Find where the given text appears and provide that cell's center as [X, Y] coordinate. 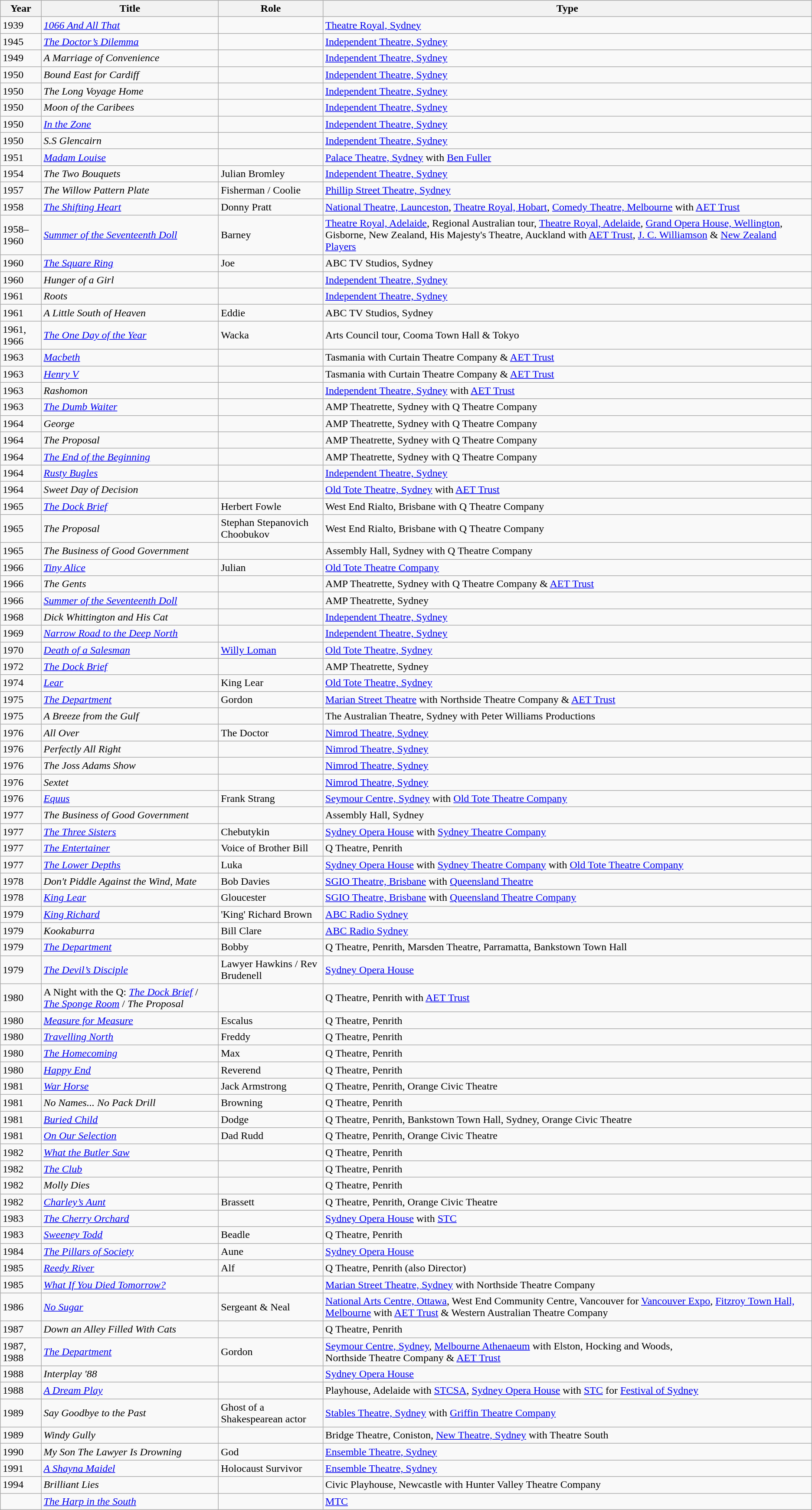
Tiny Alice [130, 568]
1984 [21, 1251]
Say Goodbye to the Past [130, 1413]
War Horse [130, 1087]
Narrow Road to the Deep North [130, 634]
Lawyer Hawkins / Rev Brudenell [271, 969]
Year [21, 9]
Rusty Bugles [130, 473]
S.S Glencairn [130, 141]
Barney [271, 235]
Sweet Day of Decision [130, 489]
Henry V [130, 374]
A Marriage of Convenience [130, 58]
Civic Playhouse, Newcastle with Hunter Valley Theatre Company [567, 1485]
Donny Pratt [271, 207]
Joe [271, 263]
Ghost of a Shakespearean actor [271, 1413]
Beadle [271, 1235]
A Night with the Q: The Dock Brief / The Sponge Room / The Proposal [130, 998]
Charley’s Aunt [130, 1202]
Palace Theatre, Sydney with Ben Fuller [567, 157]
Interplay '88 [130, 1374]
The Joss Adams Show [130, 765]
Madam Louise [130, 157]
Freddy [271, 1037]
Gloucester [271, 898]
The Doctor’s Dilemma [130, 42]
The Cherry Orchard [130, 1218]
Measure for Measure [130, 1020]
The Lower Depths [130, 865]
The Entertainer [130, 848]
Death of a Salesman [130, 650]
Marian Street Theatre, Sydney with Northside Theatre Company [567, 1284]
Equus [130, 799]
The One Day of the Year [130, 335]
Perfectly All Right [130, 749]
Frank Strang [271, 799]
The Shifting Heart [130, 207]
The Willow Pattern Plate [130, 190]
AMP Theatrette, Sydney with Q Theatre Company & AET Trust [567, 584]
1957 [21, 190]
Happy End [130, 1070]
Brilliant Lies [130, 1485]
Stables Theatre, Sydney with Griffin Theatre Company [567, 1413]
1990 [21, 1452]
Reedy River [130, 1268]
Down an Alley Filled With Cats [130, 1329]
MTC [567, 1501]
King Richard [130, 914]
Willy Loman [271, 650]
1958–1960 [21, 235]
The End of the Beginning [130, 456]
Travelling North [130, 1037]
Molly Dies [130, 1185]
1958 [21, 207]
Aune [271, 1251]
Q Theatre, Penrith (also Director) [567, 1268]
Roots [130, 296]
Old Tote Theatre Company [567, 568]
Fisherman / Coolie [271, 190]
Hunger of a Girl [130, 280]
Browning [271, 1103]
1970 [21, 650]
Stephan Stepanovich Choobukov [271, 528]
The Club [130, 1169]
Title [130, 9]
Reverend [271, 1070]
1987, 1988 [21, 1351]
Herbert Fowle [271, 506]
1987 [21, 1329]
1954 [21, 174]
On Our Selection [130, 1136]
Playhouse, Adelaide with STCSA, Sydney Opera House with STC for Festival of Sydney [567, 1391]
A Dream Play [130, 1391]
No Names... No Pack Drill [130, 1103]
Bob Davies [271, 881]
Voice of Brother Bill [271, 848]
1951 [21, 157]
Independent Theatre, Sydney with AET Trust [567, 391]
Assembly Hall, Sydney [567, 815]
Assembly Hall, Sydney with Q Theatre Company [567, 551]
Lear [130, 683]
Alf [271, 1268]
Old Tote Theatre, Sydney with AET Trust [567, 489]
Bobby [271, 947]
SGIO Theatre, Brisbane with Queensland Theatre Company [567, 898]
Luka [271, 865]
Sweeney Todd [130, 1235]
The Gents [130, 584]
All Over [130, 732]
1986 [21, 1307]
In the Zone [130, 124]
Dick Whittington and His Cat [130, 617]
Julian [271, 568]
1972 [21, 666]
Julian Bromley [271, 174]
Bridge Theatre, Coniston, New Theatre, Sydney with Theatre South [567, 1435]
The Homecoming [130, 1053]
Bill Clare [271, 931]
1945 [21, 42]
Sydney Opera House with Sydney Theatre Company [567, 832]
1991 [21, 1468]
Wacka [271, 335]
Arts Council tour, Cooma Town Hall & Tokyo [567, 335]
Jack Armstrong [271, 1087]
Dad Rudd [271, 1136]
1939 [21, 25]
Bound East for Cardiff [130, 75]
No Sugar [130, 1307]
The Australian Theatre, Sydney with Peter Williams Productions [567, 716]
Buried Child [130, 1119]
1968 [21, 617]
The Harp in the South [130, 1501]
1949 [21, 58]
The Pillars of Society [130, 1251]
Rashomon [130, 391]
The Dumb Waiter [130, 407]
National Theatre, Launceston, Theatre Royal, Hobart, Comedy Theatre, Melbourne with AET Trust [567, 207]
Q Theatre, Penrith with AET Trust [567, 998]
The Square Ring [130, 263]
A Shayna Maidel [130, 1468]
Brassett [271, 1202]
1994 [21, 1485]
George [130, 423]
The Long Voyage Home [130, 91]
Q Theatre, Penrith, Bankstown Town Hall, Sydney, Orange Civic Theatre [567, 1119]
The Doctor [271, 732]
What If You Died Tomorrow? [130, 1284]
Sydney Opera House with Sydney Theatre Company with Old Tote Theatre Company [567, 865]
Max [271, 1053]
Sergeant & Neal [271, 1307]
Phillip Street Theatre, Sydney [567, 190]
1969 [21, 634]
Windy Gully [130, 1435]
What the Butler Saw [130, 1152]
Moon of the Caribees [130, 108]
'King' Richard Brown [271, 914]
The Two Bouquets [130, 174]
God [271, 1452]
Dodge [271, 1119]
Theatre Royal, Sydney [567, 25]
A Breeze from the Gulf [130, 716]
Chebutykin [271, 832]
Sydney Opera House with STC [567, 1218]
SGIO Theatre, Brisbane with Queensland Theatre [567, 881]
The Devil’s Disciple [130, 969]
Kookaburra [130, 931]
Marian Street Theatre with Northside Theatre Company & AET Trust [567, 699]
Eddie [271, 313]
1066 And All That [130, 25]
The Three Sisters [130, 832]
Holocaust Survivor [271, 1468]
Seymour Centre, Sydney, Melbourne Athenaeum with Elston, Hocking and Woods,Northside Theatre Company & AET Trust [567, 1351]
Don't Piddle Against the Wind, Mate [130, 881]
1961, 1966 [21, 335]
My Son The Lawyer Is Drowning [130, 1452]
1974 [21, 683]
Role [271, 9]
A Little South of Heaven [130, 313]
Sextet [130, 782]
Seymour Centre, Sydney with Old Tote Theatre Company [567, 799]
Q Theatre, Penrith, Marsden Theatre, Parramatta, Bankstown Town Hall [567, 947]
Escalus [271, 1020]
Type [567, 9]
Macbeth [130, 358]
